Pinpoint the cell where the given text exists, returning its (x, y) midpoint coordinate. 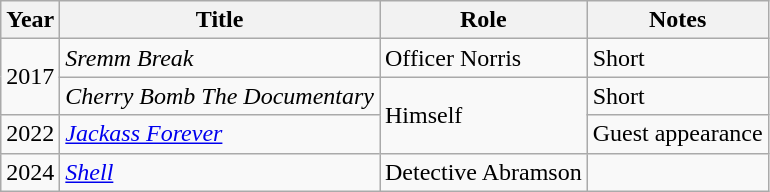
Detective Abramson (484, 172)
Title (220, 20)
Sremm Break (220, 58)
Year (30, 20)
Shell (220, 172)
Jackass Forever (220, 134)
2024 (30, 172)
Officer Norris (484, 58)
2022 (30, 134)
2017 (30, 77)
Guest appearance (678, 134)
Role (484, 20)
Himself (484, 115)
Cherry Bomb The Documentary (220, 96)
Notes (678, 20)
